Detect which cell encompasses the target text, then output its (X, Y) center coordinate. 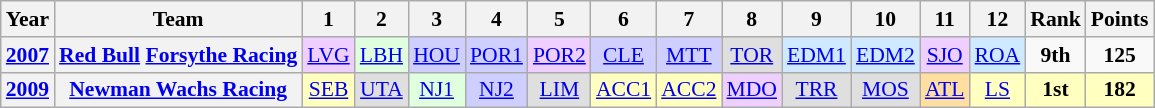
182 (1120, 90)
SEB (328, 90)
EDM1 (816, 55)
POR1 (496, 55)
ACC1 (624, 90)
9th (1056, 55)
11 (945, 19)
Newman Wachs Racing (178, 90)
1st (1056, 90)
9 (816, 19)
MDO (752, 90)
LBH (382, 55)
1 (328, 19)
UTA (382, 90)
4 (496, 19)
CLE (624, 55)
12 (998, 19)
EDM2 (886, 55)
TRR (816, 90)
5 (560, 19)
Red Bull Forsythe Racing (178, 55)
2007 (28, 55)
NJ1 (436, 90)
MOS (886, 90)
2 (382, 19)
LS (998, 90)
2009 (28, 90)
ATL (945, 90)
125 (1120, 55)
ROA (998, 55)
HOU (436, 55)
7 (688, 19)
Rank (1056, 19)
POR2 (560, 55)
LVG (328, 55)
LIM (560, 90)
3 (436, 19)
10 (886, 19)
MTT (688, 55)
8 (752, 19)
NJ2 (496, 90)
6 (624, 19)
Team (178, 19)
ACC2 (688, 90)
Points (1120, 19)
TOR (752, 55)
SJO (945, 55)
Year (28, 19)
